Output the (X, Y) coordinate of the center of the cell containing the given text.  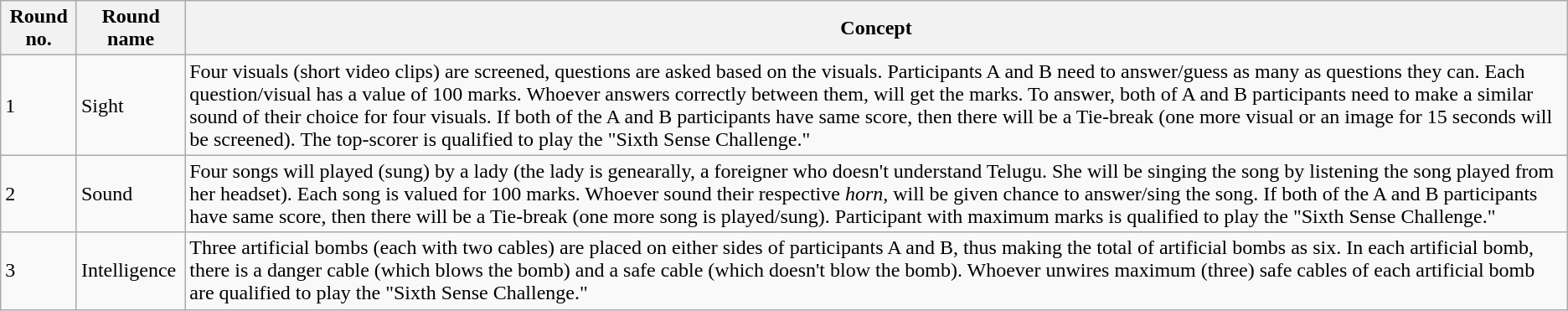
1 (39, 106)
3 (39, 271)
Concept (876, 29)
Intelligence (131, 271)
Sound (131, 194)
Round name (131, 29)
2 (39, 194)
Round no. (39, 29)
Sight (131, 106)
